Identify which cell holds the provided text, then report its (X, Y) central coordinate. 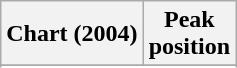
Chart (2004) (72, 34)
Peakposition (189, 34)
